Output the (X, Y) coordinate of the center of the cell containing the given text.  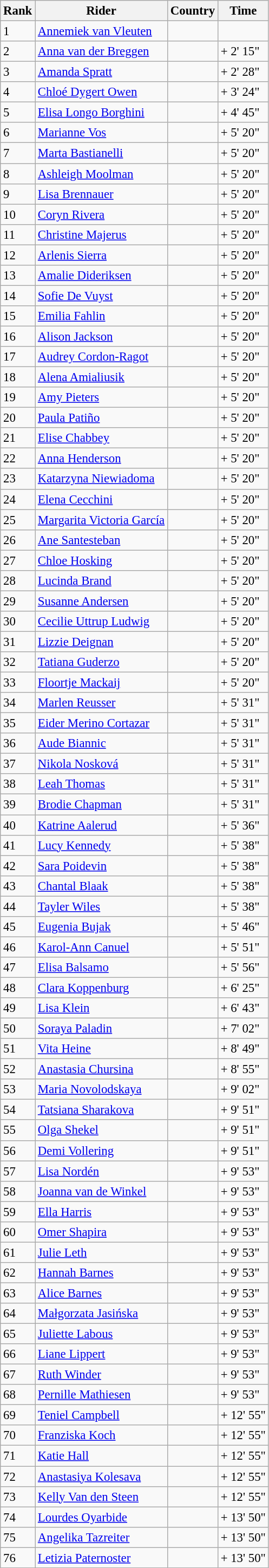
6 (18, 133)
41 (18, 845)
42 (18, 866)
53 (18, 1089)
Elisa Balsamo (102, 968)
+ 5' 51" (243, 947)
Elisa Longo Borghini (102, 113)
66 (18, 1354)
1 (18, 31)
Tatiana Guderzo (102, 662)
Omer Shapira (102, 1232)
Katie Hall (102, 1456)
Teniel Campbell (102, 1415)
48 (18, 988)
20 (18, 418)
Cecilie Uttrup Ludwig (102, 622)
32 (18, 662)
56 (18, 1151)
65 (18, 1334)
Tayler Wiles (102, 906)
72 (18, 1476)
Paula Patiño (102, 418)
16 (18, 336)
33 (18, 683)
Sara Poidevin (102, 866)
14 (18, 296)
+ 5' 56" (243, 968)
+ 5' 46" (243, 927)
Susanne Andersen (102, 601)
Christine Majerus (102, 234)
Aude Biannic (102, 743)
Chloe Hosking (102, 560)
Annemiek van Vleuten (102, 31)
Pernille Mathiesen (102, 1395)
Olga Shekel (102, 1131)
Maria Novolodskaya (102, 1089)
31 (18, 642)
Ashleigh Moolman (102, 174)
74 (18, 1517)
Audrey Cordon-Ragot (102, 357)
Amalie Dideriksen (102, 276)
22 (18, 459)
Letizia Paternoster (102, 1558)
61 (18, 1252)
63 (18, 1293)
11 (18, 234)
Anna van der Breggen (102, 51)
Katarzyna Niewiadoma (102, 479)
57 (18, 1171)
Joanna van de Winkel (102, 1191)
Chantal Blaak (102, 886)
30 (18, 622)
2 (18, 51)
Nikola Nosková (102, 764)
43 (18, 886)
Vita Heine (102, 1049)
Alison Jackson (102, 336)
25 (18, 520)
24 (18, 499)
Liane Lippert (102, 1354)
67 (18, 1375)
Tatsiana Sharakova (102, 1110)
Małgorzata Jasińska (102, 1314)
Marlen Reusser (102, 703)
Rank (18, 11)
15 (18, 316)
60 (18, 1232)
75 (18, 1537)
44 (18, 906)
62 (18, 1273)
Amanda Spratt (102, 72)
Eider Merino Cortazar (102, 723)
40 (18, 825)
39 (18, 805)
49 (18, 1008)
3 (18, 72)
+ 3' 24" (243, 92)
51 (18, 1049)
Demi Vollering (102, 1151)
69 (18, 1415)
Sofie De Vuyst (102, 296)
Coryn Rivera (102, 214)
5 (18, 113)
Julie Leth (102, 1252)
Brodie Chapman (102, 805)
59 (18, 1212)
68 (18, 1395)
Kelly Van den Steen (102, 1497)
+ 4' 45" (243, 113)
Juliette Labous (102, 1334)
Emilia Fahlin (102, 316)
Clara Koppenburg (102, 988)
Lisa Nordén (102, 1171)
45 (18, 927)
+ 8' 55" (243, 1069)
47 (18, 968)
9 (18, 194)
28 (18, 581)
54 (18, 1110)
Lucinda Brand (102, 581)
Eugenia Bujak (102, 927)
Alena Amialiusik (102, 377)
10 (18, 214)
+ 6' 43" (243, 1008)
36 (18, 743)
Marta Bastianelli (102, 153)
Anastasia Chursina (102, 1069)
Angelika Tazreiter (102, 1537)
18 (18, 377)
4 (18, 92)
Hannah Barnes (102, 1273)
37 (18, 764)
52 (18, 1069)
Elise Chabbey (102, 438)
Arlenis Sierra (102, 255)
27 (18, 560)
23 (18, 479)
Alice Barnes (102, 1293)
21 (18, 438)
+ 7' 02" (243, 1029)
Franziska Koch (102, 1435)
29 (18, 601)
26 (18, 540)
Country (193, 11)
Lucy Kennedy (102, 845)
76 (18, 1558)
+ 5' 36" (243, 825)
12 (18, 255)
38 (18, 785)
Time (243, 11)
8 (18, 174)
Lizzie Deignan (102, 642)
Katrine Aalerud (102, 825)
Floortje Mackaij (102, 683)
Lourdes Oyarbide (102, 1517)
64 (18, 1314)
34 (18, 703)
+ 9' 02" (243, 1089)
Amy Pieters (102, 397)
Ruth Winder (102, 1375)
58 (18, 1191)
Rider (102, 11)
Lisa Klein (102, 1008)
13 (18, 276)
Chloé Dygert Owen (102, 92)
+ 8' 49" (243, 1049)
+ 2' 15" (243, 51)
Ane Santesteban (102, 540)
55 (18, 1131)
Karol-Ann Canuel (102, 947)
71 (18, 1456)
70 (18, 1435)
Ella Harris (102, 1212)
+ 2' 28" (243, 72)
19 (18, 397)
Lisa Brennauer (102, 194)
46 (18, 947)
Anna Henderson (102, 459)
Marianne Vos (102, 133)
73 (18, 1497)
+ 6' 25" (243, 988)
Soraya Paladin (102, 1029)
7 (18, 153)
35 (18, 723)
Margarita Victoria García (102, 520)
Anastasiya Kolesava (102, 1476)
Elena Cecchini (102, 499)
50 (18, 1029)
17 (18, 357)
Leah Thomas (102, 785)
